Return [X, Y] of the center of cell containing provided text 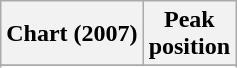
Peakposition [189, 34]
Chart (2007) [72, 34]
